Identify which cell holds the provided text, then report its (x, y) central coordinate. 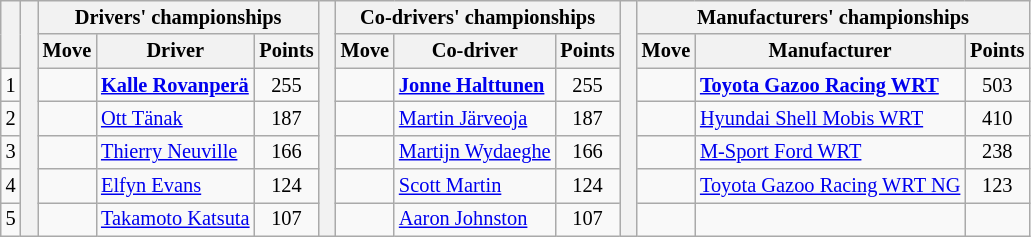
1 (11, 85)
Toyota Gazoo Racing WRT (830, 85)
Thierry Neuville (175, 152)
3 (11, 152)
M-Sport Ford WRT (830, 152)
238 (997, 152)
123 (997, 186)
5 (11, 219)
2 (11, 118)
Co-drivers' championships (478, 17)
Aaron Johnston (475, 219)
503 (997, 85)
Manufacturers' championships (834, 17)
Co-driver (475, 51)
Manufacturer (830, 51)
Toyota Gazoo Racing WRT NG (830, 186)
Ott Tänak (175, 118)
Martijn Wydaeghe (475, 152)
Jonne Halttunen (475, 85)
4 (11, 186)
Martin Järveoja (475, 118)
Driver (175, 51)
Hyundai Shell Mobis WRT (830, 118)
Drivers' championships (178, 17)
410 (997, 118)
Kalle Rovanperä (175, 85)
Elfyn Evans (175, 186)
Scott Martin (475, 186)
Takamoto Katsuta (175, 219)
